Pinpoint the cell where the given text exists, returning its (x, y) midpoint coordinate. 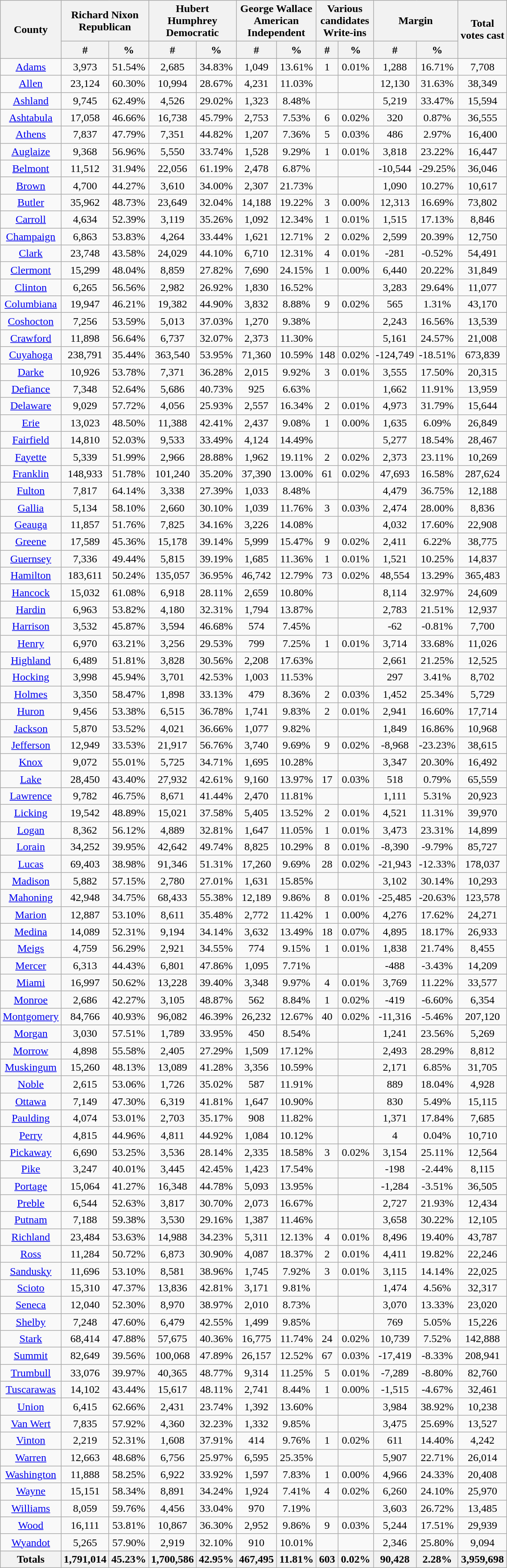
38.97% (216, 1305)
Marion (31, 915)
Fayette (31, 457)
1,095 (257, 966)
39.19% (216, 559)
1,597 (257, 1474)
518 (395, 779)
4,479 (395, 491)
7.52% (437, 1339)
17,714 (482, 711)
Muskingum (31, 1068)
16,997 (85, 983)
48.11% (216, 1390)
6,863 (85, 237)
56.29% (128, 949)
2,557 (257, 406)
1,423 (257, 1169)
9,745 (85, 101)
18.04% (437, 1085)
5,134 (85, 508)
21.25% (437, 660)
1,791,014 (85, 1559)
2,470 (257, 796)
2.28% (437, 1559)
41.44% (216, 796)
32,461 (482, 1390)
26.92% (216, 287)
-5.46% (437, 1016)
51.54% (128, 67)
24.15% (296, 270)
44.78% (216, 1186)
3,532 (85, 626)
23,020 (482, 1305)
13.33% (437, 1305)
16,111 (85, 1525)
-11,316 (395, 1016)
19.11% (296, 457)
4,276 (395, 915)
36,046 (482, 168)
15,310 (85, 1288)
5,725 (172, 762)
53.83% (128, 237)
9,029 (85, 406)
14,188 (257, 202)
53.06% (128, 1085)
5.05% (437, 1322)
27,932 (172, 779)
3,347 (395, 762)
56.56% (128, 287)
69,403 (85, 864)
44.92% (216, 1135)
Guernsey (31, 559)
16,775 (257, 1339)
Perry (31, 1135)
-25,485 (395, 898)
36.95% (216, 576)
9,533 (172, 440)
39,970 (482, 813)
6.85% (437, 1068)
8.36% (296, 694)
45.36% (128, 542)
48.87% (216, 999)
6,918 (172, 593)
1,049 (257, 67)
24 (327, 1339)
Noble (31, 1085)
36,555 (482, 118)
Hardin (31, 610)
-198 (395, 1169)
34.23% (216, 1237)
27.01% (216, 881)
46.68% (216, 626)
-281 (395, 254)
34.71% (216, 762)
90,428 (395, 1559)
148 (327, 355)
3,610 (172, 185)
17.54% (296, 1169)
59.76% (128, 1508)
1,962 (257, 457)
2,921 (172, 949)
31,849 (482, 270)
17.51% (437, 1525)
1,241 (395, 1033)
47.88% (128, 1339)
6.63% (296, 389)
Madison (31, 881)
Clark (31, 254)
16.34% (296, 406)
35.17% (216, 1118)
39.95% (128, 847)
4,411 (395, 1254)
58.47% (128, 694)
28 (327, 864)
22,025 (482, 1271)
11.82% (296, 1118)
12.13% (296, 1237)
62.49% (128, 101)
183,611 (85, 576)
39.56% (128, 1356)
25.11% (437, 1152)
5,277 (395, 440)
10,238 (482, 1407)
17.62% (437, 915)
5.49% (437, 1101)
51.81% (128, 660)
22,246 (482, 1254)
12,525 (482, 660)
2,727 (395, 1203)
33.95% (216, 1033)
-4.67% (437, 1390)
12,434 (482, 1203)
6,737 (172, 338)
Ottawa (31, 1101)
13,089 (172, 1068)
10,926 (85, 372)
2,753 (257, 118)
55.58% (128, 1050)
43,170 (482, 304)
18.58% (296, 1152)
42.61% (216, 779)
Margin (416, 21)
64.14% (128, 491)
30.10% (216, 508)
Morrow (31, 1050)
11,857 (85, 525)
38,615 (482, 745)
11,696 (85, 1271)
3,555 (395, 372)
39.97% (128, 1373)
11.31% (437, 813)
3,348 (257, 983)
6,756 (172, 1457)
Pike (31, 1169)
25.35% (296, 1457)
6,354 (482, 999)
Knox (31, 762)
36.66% (216, 728)
-1,515 (395, 1390)
Paulding (31, 1118)
8,836 (482, 508)
41.81% (216, 1101)
Monroe (31, 999)
Adams (31, 67)
40,365 (172, 1373)
15,064 (85, 1186)
7,351 (172, 135)
46.75% (128, 796)
39.14% (216, 542)
Harrison (31, 626)
63.21% (128, 643)
Greene (31, 542)
4,087 (257, 1254)
6,970 (85, 643)
12.34% (296, 219)
Lorain (31, 847)
486 (395, 135)
-6.60% (437, 999)
36.28% (216, 372)
-0.81% (437, 626)
3,714 (395, 643)
1,521 (395, 559)
40.93% (128, 1016)
Delaware (31, 406)
73,802 (482, 202)
16.56% (437, 321)
-419 (395, 999)
14,988 (172, 1237)
35.48% (216, 915)
24,271 (482, 915)
33.47% (437, 101)
13,485 (482, 1508)
16.58% (437, 474)
208,941 (482, 1356)
71,360 (257, 355)
19.82% (437, 1254)
3,828 (172, 660)
Montgomery (31, 1016)
5,729 (482, 694)
32.97% (437, 593)
13.87% (296, 610)
13,527 (482, 1424)
2,686 (85, 999)
10,739 (395, 1339)
56.12% (128, 830)
16,348 (172, 1186)
Ashland (31, 101)
65,559 (482, 779)
1,077 (257, 728)
Mercer (31, 966)
82,760 (482, 1373)
1,509 (257, 1050)
611 (395, 1441)
36.30% (216, 1525)
48.73% (128, 202)
11,898 (85, 338)
53.01% (128, 1118)
6,265 (85, 287)
0.07% (356, 932)
910 (257, 1542)
53.82% (128, 610)
5,815 (172, 559)
Trumbull (31, 1373)
3,226 (257, 525)
61.08% (128, 593)
25.97% (216, 1457)
13.60% (296, 1407)
Wood (31, 1525)
3,817 (172, 1203)
8,702 (482, 677)
11.74% (296, 1339)
17.84% (437, 1118)
33.74% (216, 151)
34,252 (85, 847)
58.10% (128, 508)
1,621 (257, 237)
48.50% (128, 423)
Putnam (31, 1220)
13.97% (296, 779)
17.12% (296, 1050)
9,314 (257, 1373)
3,603 (395, 1508)
38.98% (128, 864)
35.02% (216, 1085)
Erie (31, 423)
62.66% (128, 1407)
Richard NixonRepublican (105, 21)
5,405 (257, 813)
34.16% (216, 525)
Scioto (31, 1288)
44.43% (128, 966)
12.67% (296, 1016)
320 (395, 118)
7,837 (85, 135)
22,056 (172, 168)
4,928 (482, 1085)
3,769 (395, 983)
1,033 (257, 491)
12,130 (395, 84)
32.04% (216, 202)
Hamilton (31, 576)
13,228 (172, 983)
14.49% (296, 440)
6.87% (296, 168)
15,178 (172, 542)
2,307 (257, 185)
48,554 (395, 576)
799 (257, 643)
10,269 (482, 457)
48.89% (128, 813)
10.01% (296, 1542)
12,663 (85, 1457)
3,119 (172, 219)
7,348 (85, 389)
774 (257, 949)
4,895 (395, 932)
28.67% (216, 84)
45.23% (128, 1559)
5,870 (85, 728)
16.86% (437, 728)
57.51% (128, 1033)
48.04% (128, 270)
2,010 (257, 1305)
36.75% (437, 491)
Stark (31, 1339)
-21,943 (395, 864)
-62 (395, 626)
5,686 (172, 389)
53.63% (128, 1237)
7,371 (172, 372)
42.81% (216, 1288)
43,787 (482, 1237)
769 (395, 1322)
27.29% (216, 1050)
52.64% (128, 389)
Logan (31, 830)
10,293 (482, 881)
37,390 (257, 474)
31.79% (437, 406)
34.00% (216, 185)
19,382 (172, 304)
2,474 (395, 508)
11,077 (482, 287)
15,151 (85, 1491)
8,362 (85, 830)
9.92% (296, 372)
32.23% (216, 1424)
51.76% (128, 525)
2,941 (395, 711)
2,437 (257, 423)
8.44% (296, 1390)
148,933 (85, 474)
14.08% (296, 525)
44.82% (216, 135)
4,360 (172, 1424)
5,999 (257, 542)
1,111 (395, 796)
5,550 (172, 151)
100,068 (172, 1356)
County (31, 29)
33.53% (128, 745)
2,405 (172, 1050)
9,194 (172, 932)
7,817 (85, 491)
-3.43% (437, 966)
25.80% (437, 1542)
6,415 (85, 1407)
Henry (31, 643)
-8,968 (395, 745)
18.17% (437, 932)
21,917 (172, 745)
34.24% (216, 1491)
2,615 (85, 1085)
1,635 (395, 423)
Meigs (31, 949)
6,690 (85, 1152)
Hubert HumphreyDemocratic (192, 21)
26,849 (482, 423)
12,313 (395, 202)
6,440 (395, 270)
-124,749 (395, 355)
Seneca (31, 1305)
48.13% (128, 1068)
1,741 (257, 711)
20.30% (437, 762)
33.49% (216, 440)
8.88% (296, 304)
18.37% (296, 1254)
0.87% (437, 118)
49.44% (128, 559)
Cuyahoga (31, 355)
Ross (31, 1254)
1,499 (257, 1322)
6.09% (437, 423)
574 (257, 626)
9,782 (85, 796)
23.31% (437, 830)
15,260 (85, 1068)
Jefferson (31, 745)
38,349 (482, 84)
-12.33% (437, 864)
4,521 (395, 813)
16,400 (482, 135)
20.22% (437, 270)
3,070 (395, 1305)
2,660 (172, 508)
1,270 (257, 321)
Lawrence (31, 796)
1,695 (257, 762)
32,317 (482, 1288)
1,849 (395, 728)
19.22% (296, 202)
3,350 (85, 694)
6,873 (172, 1254)
18 (327, 932)
3,594 (172, 626)
9.76% (296, 1441)
85,727 (482, 847)
51.78% (128, 474)
287,624 (482, 474)
2,703 (172, 1118)
7.53% (296, 118)
13.29% (437, 576)
1,789 (172, 1033)
5,161 (395, 338)
15,617 (172, 1390)
47.89% (216, 1356)
28,467 (482, 440)
16.52% (296, 287)
Franklin (31, 474)
40.73% (216, 389)
2,335 (257, 1152)
23.22% (437, 151)
Various candidatesWrite-ins (345, 21)
47.60% (128, 1322)
2,982 (172, 287)
23,748 (85, 254)
20,923 (482, 796)
17,589 (85, 542)
2,685 (172, 67)
13.52% (296, 813)
1.31% (437, 304)
96,082 (172, 1016)
10.90% (296, 1101)
-3.51% (437, 1186)
Defiance (31, 389)
1,332 (257, 1424)
Preble (31, 1203)
Summit (31, 1356)
7,256 (85, 321)
3,171 (257, 1288)
14.14% (437, 1271)
3,445 (172, 1169)
-7,289 (395, 1373)
43.40% (128, 779)
3,984 (395, 1407)
Shelby (31, 1322)
58.34% (128, 1491)
28,450 (85, 779)
4,966 (395, 1474)
Belmont (31, 168)
15,594 (482, 101)
2,431 (172, 1407)
5,093 (257, 1186)
42.55% (216, 1322)
8,859 (172, 270)
Richland (31, 1237)
31,705 (482, 1068)
15.47% (296, 542)
56.96% (128, 151)
2,741 (257, 1390)
1,924 (257, 1491)
13.61% (296, 67)
46.66% (128, 118)
36.78% (216, 711)
42.41% (216, 423)
46.21% (128, 304)
30.14% (437, 881)
1,207 (257, 135)
33.04% (216, 1508)
46,742 (257, 576)
9.29% (296, 151)
3,973 (85, 67)
1,830 (257, 287)
61 (327, 474)
889 (395, 1085)
1,515 (395, 219)
2,780 (172, 881)
56.64% (128, 338)
22.71% (437, 1457)
59.38% (128, 1220)
6,710 (257, 254)
2,661 (395, 660)
11.46% (296, 1220)
2,493 (395, 1050)
1,838 (395, 949)
55.38% (216, 898)
7,685 (482, 1118)
53.95% (216, 355)
53.38% (128, 711)
11.76% (296, 508)
3,115 (395, 1271)
53.59% (128, 321)
8,581 (172, 1271)
17.13% (437, 219)
1,608 (172, 1441)
32.07% (216, 338)
18.54% (437, 440)
15,226 (482, 1322)
5,311 (257, 1237)
16.60% (437, 711)
7,149 (85, 1101)
12.71% (296, 237)
43.58% (128, 254)
34.14% (216, 932)
29.16% (216, 1220)
7,825 (172, 525)
5,907 (395, 1457)
16.67% (296, 1203)
7.71% (296, 966)
3,658 (395, 1220)
7.36% (296, 135)
54,491 (482, 254)
11.30% (296, 338)
8,455 (482, 949)
1,452 (395, 694)
3,632 (257, 932)
Ashtabula (31, 118)
2,411 (395, 542)
22,908 (482, 525)
3,959,698 (482, 1559)
28.11% (216, 593)
479 (257, 694)
6,922 (172, 1474)
Vinton (31, 1441)
12,105 (482, 1220)
25.69% (437, 1424)
2,783 (395, 610)
9.38% (296, 321)
20,315 (482, 372)
Williams (31, 1508)
2,952 (257, 1525)
Clermont (31, 270)
67 (327, 1356)
-9.79% (437, 847)
9.81% (296, 1288)
8,114 (395, 593)
31.94% (128, 168)
68,433 (172, 898)
467,495 (257, 1559)
42.53% (216, 677)
3,030 (85, 1033)
11.42% (296, 915)
10,617 (482, 185)
28.29% (437, 1050)
Sandusky (31, 1271)
12,750 (482, 237)
7,708 (482, 67)
26,014 (482, 1457)
11,284 (85, 1254)
23.56% (437, 1033)
363,540 (172, 355)
3,102 (395, 881)
52.30% (128, 1305)
1,726 (172, 1085)
11.53% (296, 677)
565 (395, 304)
1,794 (257, 610)
45.87% (128, 626)
-8.80% (437, 1373)
7.41% (296, 1491)
21.73% (296, 185)
4,231 (257, 84)
82,649 (85, 1356)
8.54% (296, 1033)
8,611 (172, 915)
33.44% (216, 237)
4,032 (395, 525)
15.85% (296, 881)
2,919 (172, 1542)
178,037 (482, 864)
Morgan (31, 1033)
5,269 (482, 1033)
603 (327, 1559)
52.63% (128, 1203)
28.00% (437, 508)
4,180 (172, 610)
16.69% (437, 202)
3,338 (172, 491)
4,815 (85, 1135)
414 (257, 1441)
14,089 (85, 932)
Portage (31, 1186)
4,700 (85, 185)
19,542 (85, 813)
11.36% (296, 559)
10.28% (296, 762)
1,323 (257, 101)
17,058 (85, 118)
1,662 (395, 389)
4,973 (395, 406)
6,595 (257, 1457)
Medina (31, 932)
101,240 (172, 474)
26,933 (482, 932)
8,496 (395, 1237)
8,059 (85, 1508)
61.19% (216, 168)
17.63% (296, 660)
14,837 (482, 559)
15,021 (172, 813)
-8,390 (395, 847)
1,898 (172, 694)
15,032 (85, 593)
9.82% (296, 728)
Coshocton (31, 321)
52.03% (128, 440)
9.08% (296, 423)
34.75% (128, 898)
Licking (31, 813)
Athens (31, 135)
41.28% (216, 1068)
11.25% (296, 1373)
1,090 (395, 185)
19,947 (85, 304)
Pickaway (31, 1152)
47.37% (128, 1288)
Carroll (31, 219)
10.80% (296, 593)
Miami (31, 983)
68,414 (85, 1339)
2,219 (85, 1441)
2,171 (395, 1068)
1,474 (395, 1288)
11.03% (296, 84)
6,260 (395, 1491)
4,759 (85, 949)
Brown (31, 185)
7,835 (85, 1424)
13,836 (172, 1288)
-488 (395, 966)
57.90% (128, 1542)
30.70% (216, 1203)
38.92% (437, 1407)
1,631 (257, 881)
6 (327, 118)
2,243 (395, 321)
Fairfield (31, 440)
4,056 (172, 406)
4,889 (172, 830)
1,092 (257, 219)
George WallaceAmerican Independent (276, 21)
56.76% (216, 745)
3,473 (395, 830)
Tuscarawas (31, 1390)
28.14% (216, 1152)
3,536 (172, 1152)
6,489 (85, 660)
53.25% (128, 1152)
14.40% (437, 1441)
16,738 (172, 118)
2,478 (257, 168)
29.02% (216, 101)
3.41% (437, 677)
7,690 (257, 270)
Warren (31, 1457)
4,264 (172, 237)
48.77% (216, 1373)
44.10% (216, 254)
6,319 (172, 1101)
41.27% (128, 1186)
Washington (31, 1474)
3,818 (395, 151)
25,970 (482, 1491)
12,188 (482, 491)
9,072 (85, 762)
12.79% (296, 576)
7.45% (296, 626)
33,076 (85, 1373)
48.68% (128, 1457)
30.90% (216, 1254)
4,456 (172, 1508)
12,189 (257, 898)
7,248 (85, 1322)
23,124 (85, 84)
28.88% (216, 457)
53.81% (128, 1525)
16.71% (437, 67)
15,115 (482, 1101)
91,346 (172, 864)
Mahoning (31, 898)
53.52% (128, 728)
2,208 (257, 660)
12,040 (85, 1305)
50.62% (128, 983)
35.20% (216, 474)
Highland (31, 660)
Jackson (31, 728)
-23.23% (437, 745)
3,283 (395, 287)
37.58% (216, 813)
30.22% (437, 1220)
13.49% (296, 932)
8,970 (172, 1305)
11,388 (172, 423)
207,120 (482, 1016)
50.72% (128, 1254)
52.39% (128, 219)
4,021 (172, 728)
1,685 (257, 559)
9.97% (296, 983)
12,937 (482, 610)
34.83% (216, 67)
Lucas (31, 864)
0.04% (437, 1135)
5,882 (85, 881)
3,247 (85, 1169)
32.10% (216, 1542)
6.22% (437, 542)
Geauga (31, 525)
21.51% (437, 610)
12,887 (85, 915)
17 (327, 779)
Wayne (31, 1491)
16,492 (482, 762)
2,772 (257, 915)
7.19% (296, 1508)
23.11% (437, 457)
-29.25% (437, 168)
7,188 (85, 1220)
10.29% (296, 847)
53.78% (128, 372)
587 (257, 1085)
9.83% (296, 711)
1,003 (257, 677)
13,023 (85, 423)
57.72% (128, 406)
Hocking (31, 677)
24.10% (437, 1491)
23.74% (216, 1407)
1,700,586 (172, 1559)
238,791 (85, 355)
9,094 (482, 1542)
10.27% (437, 185)
3,701 (172, 677)
43.44% (128, 1390)
Crawford (31, 338)
57,675 (172, 1339)
1,387 (257, 1220)
1,084 (257, 1135)
Auglaize (31, 151)
Lake (31, 779)
7.83% (296, 1474)
44.96% (128, 1135)
9,368 (85, 151)
5,013 (172, 321)
33.13% (216, 694)
Van Wert (31, 1424)
365,483 (482, 576)
60.30% (128, 84)
25.34% (437, 694)
1,371 (395, 1118)
38,775 (482, 542)
42,948 (85, 898)
Allen (31, 84)
24.57% (437, 338)
6,801 (172, 966)
135,057 (172, 576)
6,544 (85, 1203)
4,898 (85, 1050)
9,160 (257, 779)
15,299 (85, 270)
-8.33% (437, 1356)
40 (327, 1016)
970 (257, 1508)
51.99% (128, 457)
10.12% (296, 1135)
29.53% (216, 643)
6,313 (85, 966)
-2.44% (437, 1169)
13,539 (482, 321)
7.92% (296, 1271)
5,219 (395, 101)
3,356 (257, 1068)
-17,419 (395, 1356)
8,115 (482, 1169)
34.55% (216, 949)
673,839 (482, 355)
9,456 (85, 711)
7.25% (296, 643)
38.96% (216, 1271)
Champaign (31, 237)
47.79% (128, 135)
3,105 (172, 999)
908 (257, 1118)
32.31% (216, 610)
-18.51% (437, 355)
9.15% (296, 949)
-0.52% (437, 254)
830 (395, 1101)
4,526 (172, 101)
15,644 (482, 406)
20,408 (482, 1474)
3,256 (172, 643)
8,825 (257, 847)
26,232 (257, 1016)
35.26% (216, 219)
24,029 (172, 254)
Holmes (31, 694)
17.60% (437, 525)
3,530 (172, 1220)
32.81% (216, 830)
13.00% (296, 474)
49.74% (216, 847)
4,124 (257, 440)
23,649 (172, 202)
142,888 (482, 1339)
3,740 (257, 745)
4,074 (85, 1118)
58.25% (128, 1474)
Wyandot (31, 1542)
16,447 (482, 151)
10.25% (437, 559)
123,578 (482, 898)
33.68% (437, 643)
30.56% (216, 660)
1,392 (257, 1407)
39.40% (216, 983)
29,939 (482, 1525)
17.50% (437, 372)
11,512 (85, 168)
Huron (31, 711)
8,891 (172, 1491)
10,968 (482, 728)
33,577 (482, 983)
46.39% (216, 1016)
2,599 (395, 237)
27.39% (216, 491)
Clinton (31, 287)
4,242 (482, 1441)
925 (257, 389)
25.93% (216, 406)
5,265 (85, 1542)
7,700 (482, 626)
42.95% (216, 1559)
2,015 (257, 372)
Hancock (31, 593)
11.05% (296, 830)
31.63% (437, 84)
12,564 (482, 1152)
27.82% (216, 270)
3,154 (395, 1152)
42,642 (172, 847)
14,209 (482, 966)
47.86% (216, 966)
21.93% (437, 1203)
8.84% (296, 999)
55.01% (128, 762)
8,812 (482, 1050)
0.79% (437, 779)
14,102 (85, 1390)
45.94% (128, 677)
450 (257, 1033)
57.15% (128, 881)
-20.63% (437, 898)
57.92% (128, 1424)
1,288 (395, 67)
3,832 (257, 304)
11,026 (482, 643)
8,846 (482, 219)
2,346 (395, 1542)
11.22% (437, 983)
12,949 (85, 745)
17,260 (257, 864)
8,671 (172, 796)
51.31% (216, 864)
26.72% (437, 1508)
Union (31, 1407)
-1,284 (395, 1186)
6,963 (85, 610)
2.97% (437, 135)
40.36% (216, 1339)
12.52% (296, 1356)
36,505 (482, 1186)
21,008 (482, 338)
11,888 (85, 1474)
24.33% (437, 1474)
33.92% (216, 1474)
-10,544 (395, 168)
35.44% (128, 355)
47,693 (395, 474)
50.24% (128, 576)
4.56% (437, 1288)
23,484 (85, 1237)
44.27% (128, 185)
21.74% (437, 949)
45.79% (216, 118)
40.01% (128, 1169)
2,966 (172, 457)
1,528 (257, 151)
13,959 (482, 389)
6,479 (172, 1322)
20.39% (437, 237)
Total votes cast (482, 29)
10,867 (172, 1525)
Columbiana (31, 304)
2,073 (257, 1203)
37.91% (216, 1441)
1,745 (257, 1271)
8.73% (296, 1305)
73 (327, 576)
42.27% (128, 999)
562 (257, 999)
2,659 (257, 593)
3,998 (85, 677)
42.45% (216, 1169)
1,039 (257, 508)
10,710 (482, 1135)
13.95% (296, 1186)
47.30% (128, 1101)
Darke (31, 372)
Butler (31, 202)
84,766 (85, 1016)
24,609 (482, 593)
14,810 (85, 440)
5.31% (437, 796)
37.03% (216, 321)
Fulton (31, 491)
3,475 (395, 1424)
7,336 (85, 559)
Totals (31, 1559)
5,244 (395, 1525)
19.40% (437, 1237)
44.90% (216, 304)
12.31% (296, 254)
14,899 (482, 830)
35,962 (85, 202)
6,515 (172, 711)
5,339 (85, 457)
26,157 (257, 1356)
4,634 (85, 219)
10,994 (172, 84)
4,811 (172, 1135)
29.64% (437, 287)
297 (395, 677)
Gallia (31, 508)
